Extract the [x, y] coordinate from the center of the cell holding the provided text.  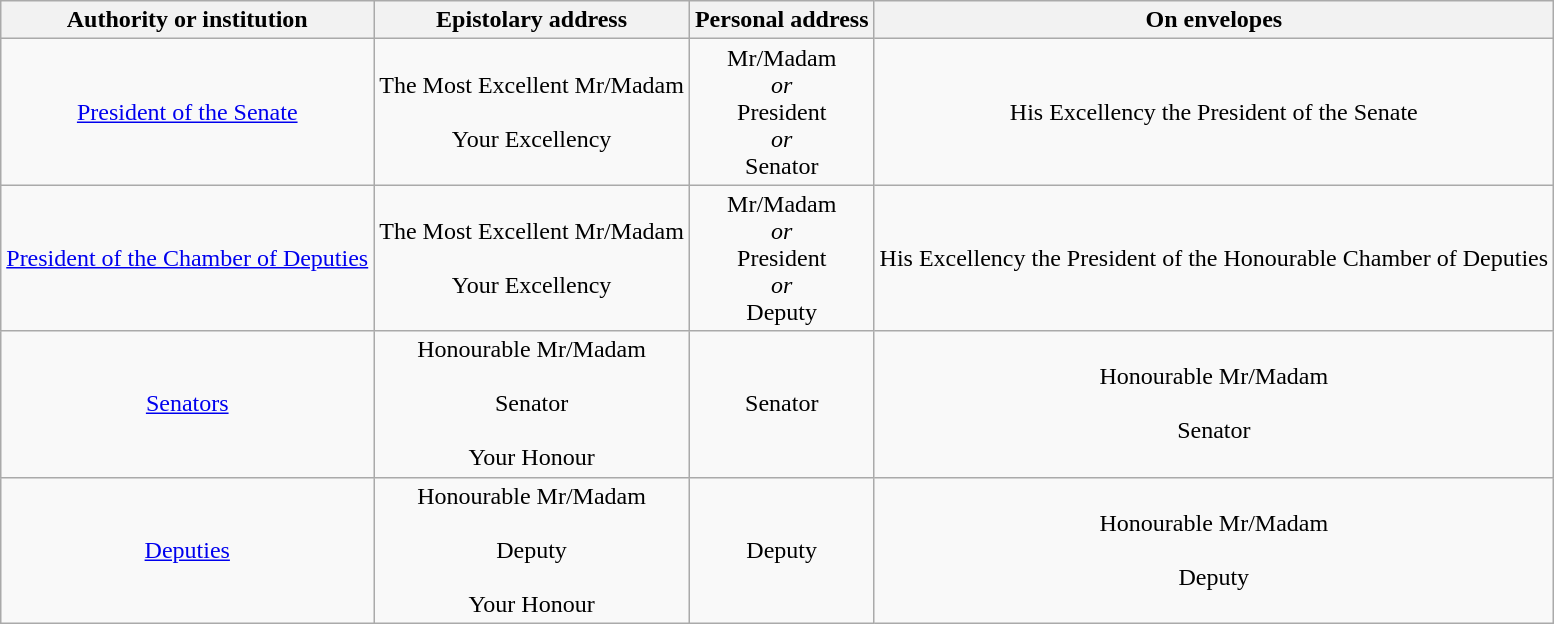
President of the Chamber of Deputies [188, 258]
Honourable Mr/MadamDeputyYour Honour [532, 550]
Mr/MadamorPresidentorDeputy [782, 258]
Honourable Mr/MadamSenatorYour Honour [532, 404]
His Excellency the President of the Senate [1214, 112]
Honourable Mr/MadamSenator [1214, 404]
Authority or institution [188, 20]
Honourable Mr/MadamDeputy [1214, 550]
Deputy [782, 550]
On envelopes [1214, 20]
Mr/MadamorPresidentorSenator [782, 112]
President of the Senate [188, 112]
His Excellency the President of the Honourable Chamber of Deputies [1214, 258]
Senator [782, 404]
Personal address [782, 20]
Deputies [188, 550]
Senators [188, 404]
Epistolary address [532, 20]
